Output the (x, y) coordinate of the center of the cell containing the given text.  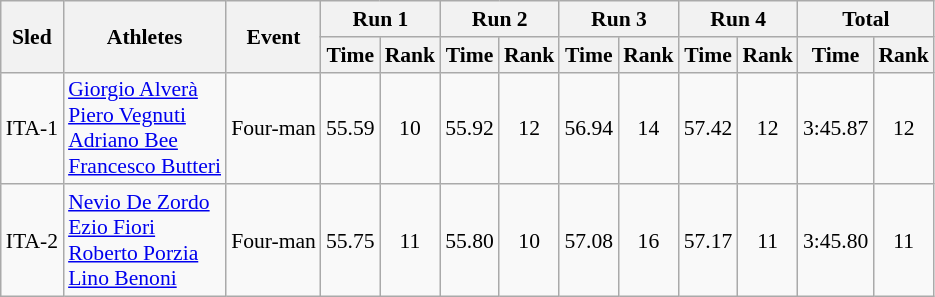
Athletes (144, 36)
Giorgio AlveràPiero VegnutiAdriano BeeFrancesco Butteri (144, 128)
56.94 (588, 128)
ITA-2 (32, 241)
57.42 (708, 128)
Run 4 (738, 19)
Sled (32, 36)
Run 1 (380, 19)
55.92 (470, 128)
ITA-1 (32, 128)
57.17 (708, 241)
Run 3 (618, 19)
Event (274, 36)
16 (648, 241)
Run 2 (500, 19)
55.75 (350, 241)
3:45.80 (836, 241)
55.80 (470, 241)
14 (648, 128)
Total (866, 19)
55.59 (350, 128)
Nevio De ZordoEzio FioriRoberto PorziaLino Benoni (144, 241)
57.08 (588, 241)
3:45.87 (836, 128)
